Identify which cell holds the provided text, then report its (x, y) central coordinate. 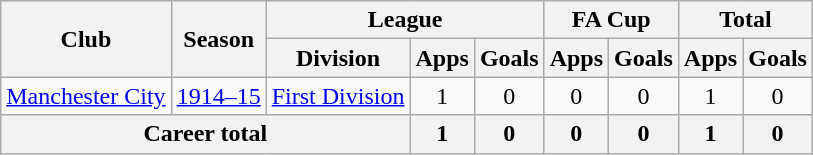
Season (218, 39)
1914–15 (218, 96)
Division (338, 58)
Manchester City (86, 96)
First Division (338, 96)
Total (745, 20)
Career total (206, 134)
FA Cup (611, 20)
Club (86, 39)
League (405, 20)
